Search for the cell housing the specified text and yield its (X, Y) center coordinate. 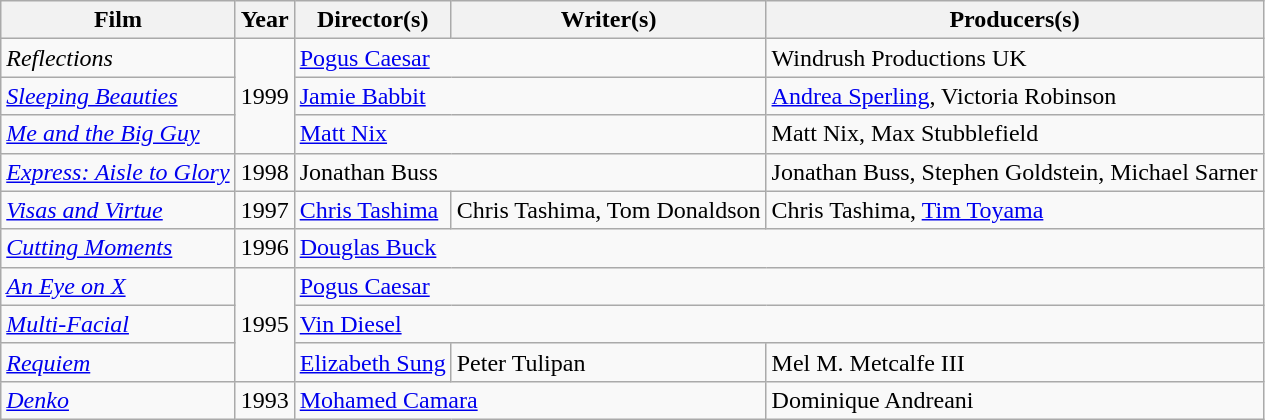
Writer(s) (608, 20)
Visas and Virtue (118, 210)
Jonathan Buss (530, 172)
Vin Diesel (778, 324)
1997 (264, 210)
Peter Tulipan (608, 362)
Cutting Moments (118, 248)
Director(s) (372, 20)
Chris Tashima, Tim Toyama (1014, 210)
Mohamed Camara (530, 400)
Dominique Andreani (1014, 400)
Matt Nix (530, 134)
1995 (264, 324)
Jonathan Buss, Stephen Goldstein, Michael Sarner (1014, 172)
An Eye on X (118, 286)
Windrush Productions UK (1014, 58)
Andrea Sperling, Victoria Robinson (1014, 96)
1998 (264, 172)
Mel M. Metcalfe III (1014, 362)
Film (118, 20)
Elizabeth Sung (372, 362)
Chris Tashima, Tom Donaldson (608, 210)
Producers(s) (1014, 20)
Jamie Babbit (530, 96)
1993 (264, 400)
Me and the Big Guy (118, 134)
Requiem (118, 362)
Sleeping Beauties (118, 96)
Multi-Facial (118, 324)
1996 (264, 248)
Denko (118, 400)
Matt Nix, Max Stubblefield (1014, 134)
Reflections (118, 58)
Douglas Buck (778, 248)
Express: Aisle to Glory (118, 172)
Year (264, 20)
1999 (264, 96)
Chris Tashima (372, 210)
